Extract the [X, Y] coordinate from the center of the cell holding the provided text.  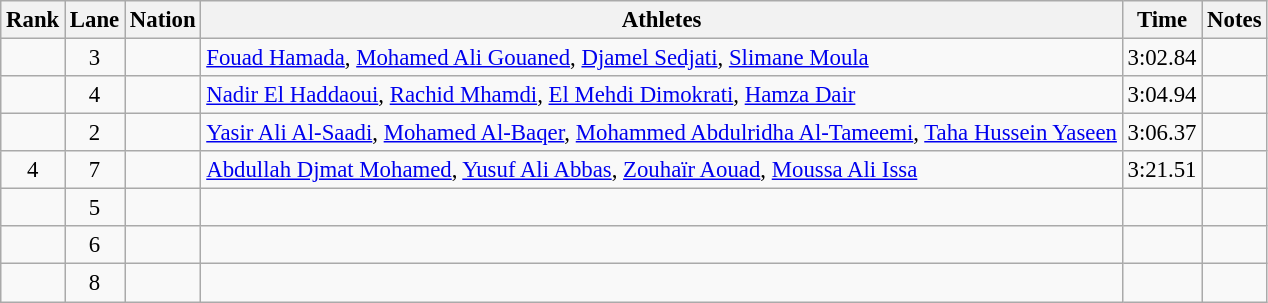
Yasir Ali Al-Saadi, Mohamed Al-Baqer, Mohammed Abdulridha Al-Tameemi, Taha Hussein Yaseen [662, 133]
3:02.84 [1162, 58]
Rank [33, 20]
3 [95, 58]
Nadir El Haddaoui, Rachid Mhamdi, El Mehdi Dimokrati, Hamza Dair [662, 95]
3:21.51 [1162, 170]
Lane [95, 20]
6 [95, 245]
5 [95, 208]
8 [95, 283]
Fouad Hamada, Mohamed Ali Gouaned, Djamel Sedjati, Slimane Moula [662, 58]
2 [95, 133]
Nation [163, 20]
Abdullah Djmat Mohamed, Yusuf Ali Abbas, Zouhaïr Aouad, Moussa Ali Issa [662, 170]
7 [95, 170]
Time [1162, 20]
Athletes [662, 20]
3:04.94 [1162, 95]
Notes [1234, 20]
3:06.37 [1162, 133]
